Identify which cell holds the provided text, then report its [X, Y] central coordinate. 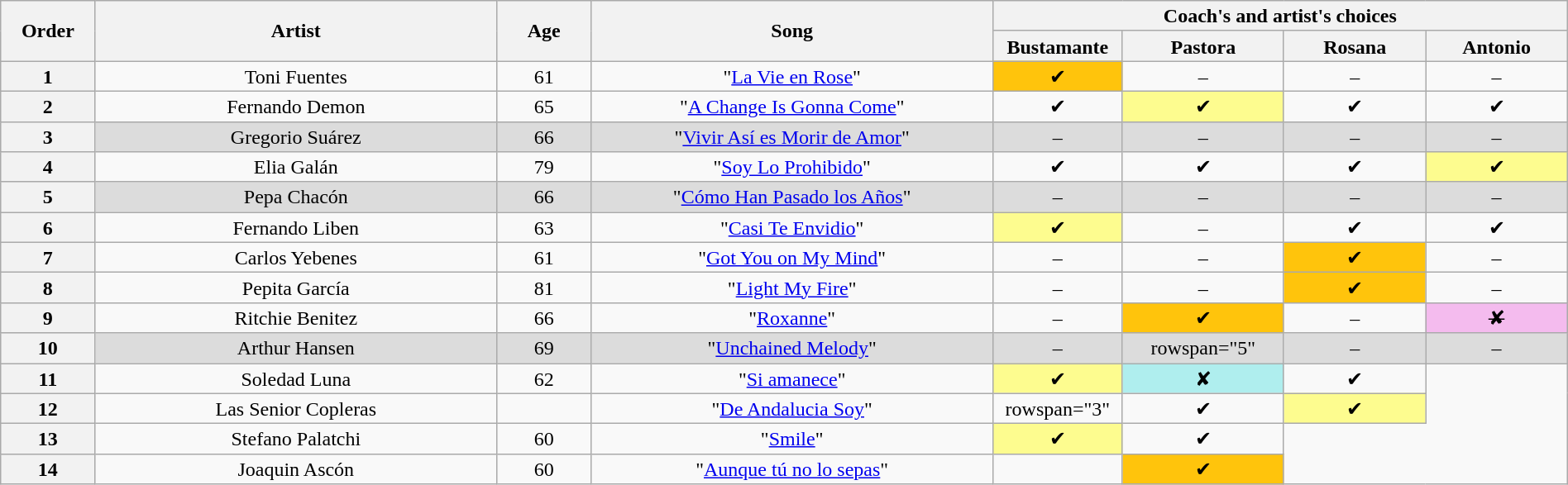
10 [48, 349]
Ritchie Benitez [296, 317]
"Vivir Así es Morir de Amor" [792, 137]
Antonio [1497, 46]
8 [48, 288]
Fernando Demon [296, 106]
rowspan="3" [1057, 408]
62 [544, 378]
1 [48, 76]
2 [48, 106]
"Got You on My Mind" [792, 258]
"Aunque tú no lo sepas" [792, 469]
Carlos Yebenes [296, 258]
"La Vie en Rose" [792, 76]
79 [544, 167]
Gregorio Suárez [296, 137]
Arthur Hansen [296, 349]
11 [48, 378]
Artist [296, 31]
"Roxanne" [792, 317]
4 [48, 167]
9 [48, 317]
81 [544, 288]
Fernando Liben [296, 228]
65 [544, 106]
Toni Fuentes [296, 76]
Stefano Palatchi [296, 440]
14 [48, 469]
Joaquin Ascón [296, 469]
Las Senior Copleras [296, 408]
12 [48, 408]
7 [48, 258]
Elia Galán [296, 167]
"Light My Fire" [792, 288]
Order [48, 31]
"A Change Is Gonna Come" [792, 106]
Rosana [1355, 46]
63 [544, 228]
13 [48, 440]
"Cómo Han Pasado los Años" [792, 197]
5 [48, 197]
Coach's and artist's choices [1280, 17]
"Si amanece" [792, 378]
rowspan="5" [1202, 349]
3 [48, 137]
Pepita García [296, 288]
"Casi Te Envidio" [792, 228]
"Smile" [792, 440]
Pepa Chacón [296, 197]
Age [544, 31]
"Soy Lo Prohibido" [792, 167]
Soledad Luna [296, 378]
Song [792, 31]
Pastora [1202, 46]
"De Andalucia Soy" [792, 408]
"Unchained Melody" [792, 349]
Bustamante [1057, 46]
69 [544, 349]
6 [48, 228]
